For the text-containing cell, return its midpoint in (x, y) coordinate format. 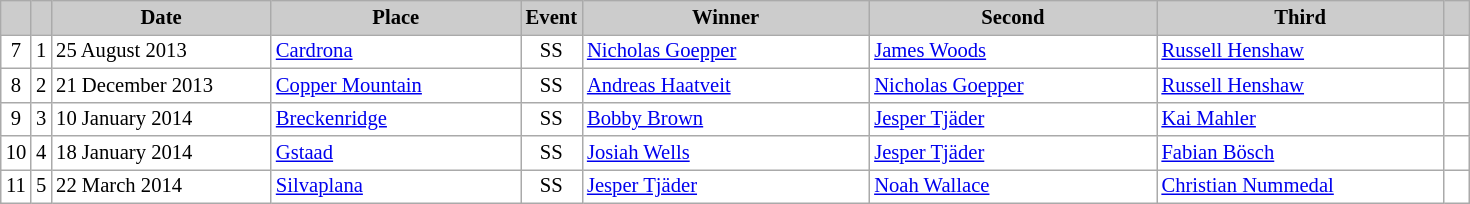
1 (41, 51)
10 (16, 153)
3 (41, 119)
Place (396, 17)
Noah Wallace (1012, 186)
Andreas Haatveit (726, 85)
Second (1012, 17)
11 (16, 186)
18 January 2014 (161, 153)
10 January 2014 (161, 119)
Gstaad (396, 153)
25 August 2013 (161, 51)
7 (16, 51)
Cardrona (396, 51)
Breckenridge (396, 119)
James Woods (1012, 51)
Fabian Bösch (1300, 153)
Kai Mahler (1300, 119)
Date (161, 17)
Christian Nummedal (1300, 186)
Copper Mountain (396, 85)
Winner (726, 17)
8 (16, 85)
22 March 2014 (161, 186)
Bobby Brown (726, 119)
Third (1300, 17)
21 December 2013 (161, 85)
5 (41, 186)
9 (16, 119)
4 (41, 153)
Event (552, 17)
2 (41, 85)
Silvaplana (396, 186)
Josiah Wells (726, 153)
